Provide the (x, y) coordinate of the cell's center where the given text is located.  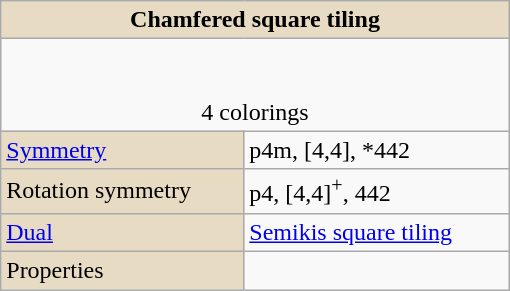
p4, [4,4]+, 442 (376, 192)
Symmetry (122, 150)
Properties (122, 271)
Chamfered square tiling (255, 20)
Rotation symmetry (122, 192)
Semikis square tiling (376, 232)
p4m, [4,4], *442 (376, 150)
Dual (122, 232)
4 colorings (255, 85)
